Provide the [x, y] coordinate of the cell's center where the given text is located.  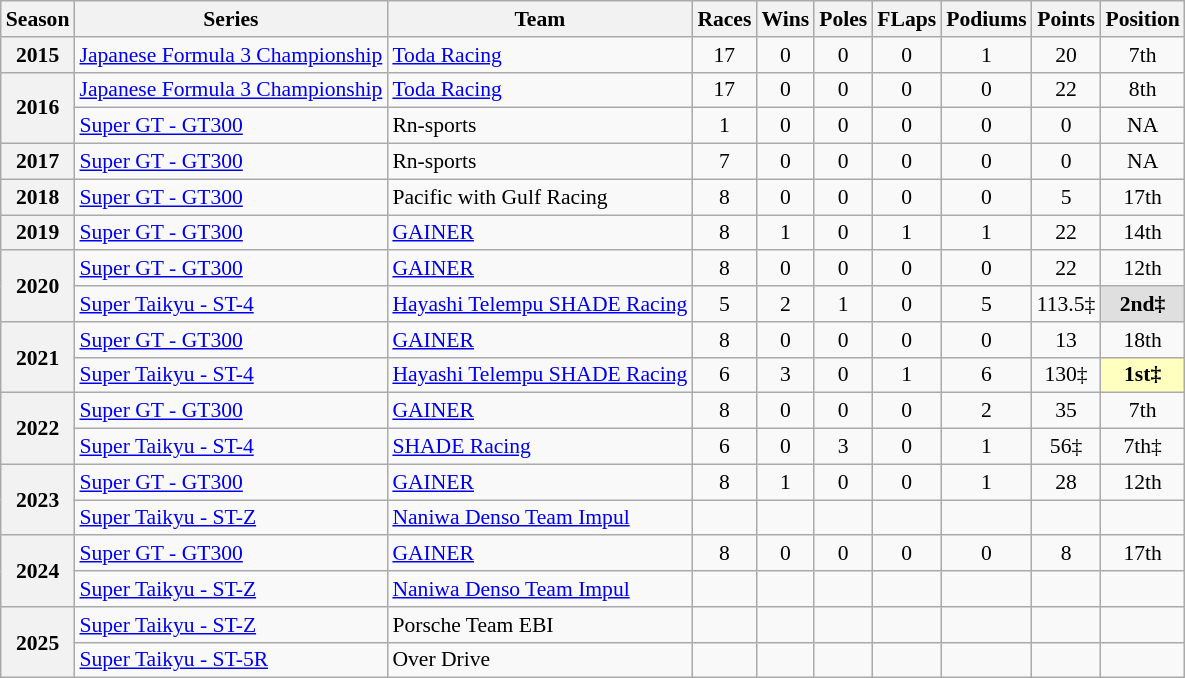
2025 [38, 642]
Porsche Team EBI [540, 625]
1st‡ [1142, 375]
14th [1142, 233]
2016 [38, 108]
2018 [38, 197]
20 [1066, 55]
2023 [38, 500]
Series [230, 19]
FLaps [906, 19]
Super Taikyu - ST-5R [230, 660]
7th‡ [1142, 447]
2022 [38, 428]
2019 [38, 233]
56‡ [1066, 447]
Poles [843, 19]
113.5‡ [1066, 304]
18th [1142, 340]
Team [540, 19]
35 [1066, 411]
2nd‡ [1142, 304]
SHADE Racing [540, 447]
130‡ [1066, 375]
2017 [38, 162]
2024 [38, 572]
2015 [38, 55]
Over Drive [540, 660]
8th [1142, 90]
Pacific with Gulf Racing [540, 197]
Wins [785, 19]
7 [724, 162]
13 [1066, 340]
28 [1066, 482]
Points [1066, 19]
Races [724, 19]
2021 [38, 358]
Season [38, 19]
2020 [38, 286]
Podiums [986, 19]
Position [1142, 19]
